Detect which cell encompasses the target text, then output its [X, Y] center coordinate. 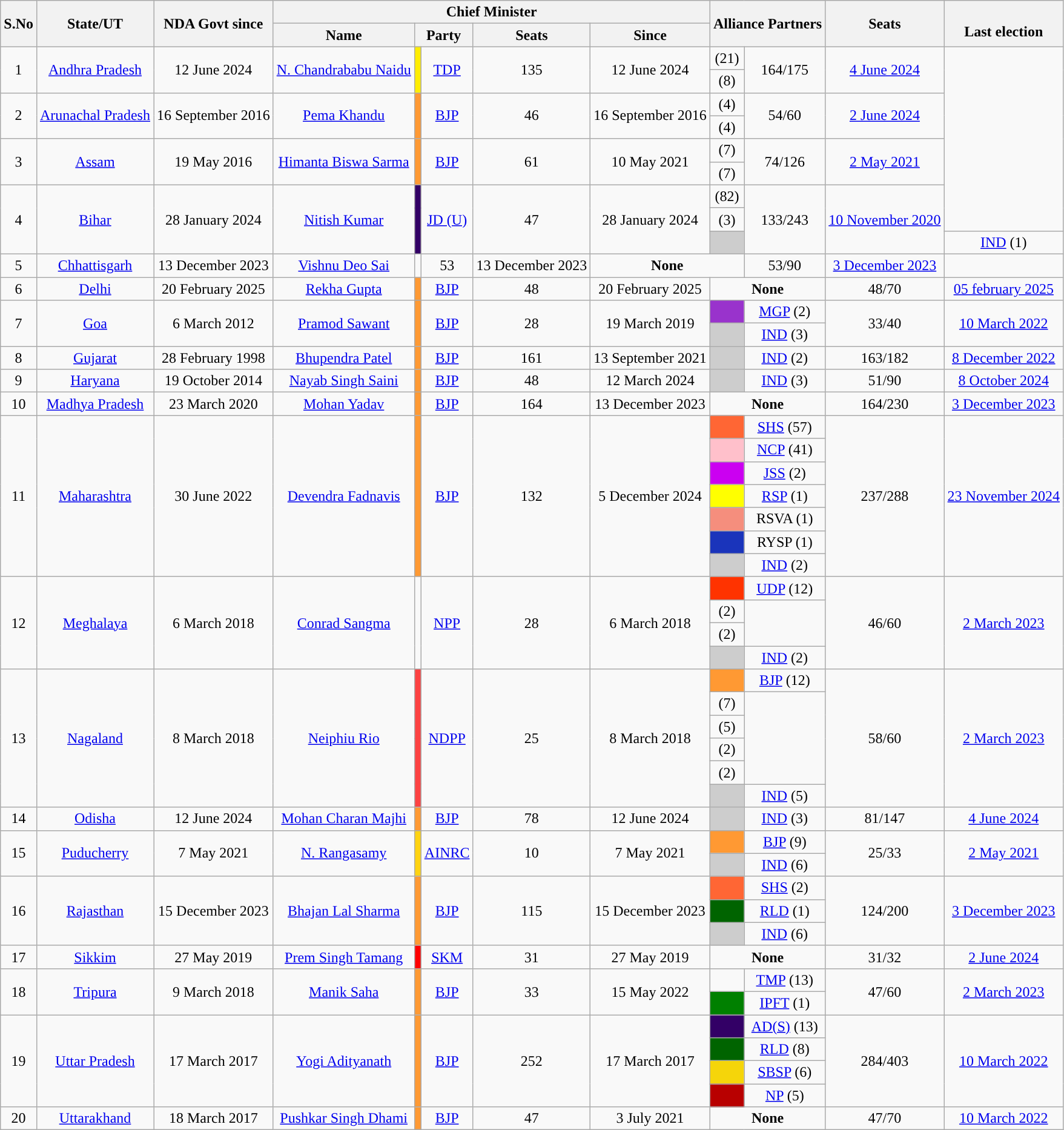
S.No [19, 24]
RYSP (1) [785, 542]
163/182 [885, 358]
Puducherry [94, 853]
15 May 2022 [650, 991]
3 July 2021 [650, 1118]
IND (5) [785, 796]
6 [19, 289]
Chief Minister [492, 12]
Vishnu Deo Sai [344, 265]
Pramod Sawant [344, 323]
46/60 [885, 623]
31 [532, 957]
115 [532, 911]
16 [19, 911]
Neiphiu Rio [344, 738]
SBSP (6) [785, 1072]
TDP [447, 70]
135 [532, 70]
NP (5) [785, 1095]
164 [532, 404]
Party [443, 35]
25 [532, 738]
SHS (57) [785, 427]
161 [532, 358]
Sikkim [94, 957]
Odisha [94, 819]
Haryana [94, 381]
11 [19, 496]
Manik Saha [344, 991]
47/70 [885, 1118]
6 March 2012 [214, 323]
Pema Khandu [344, 116]
Meghalaya [94, 623]
Rajasthan [94, 911]
Yogi Adityanath [344, 1061]
53/90 [785, 265]
AINRC [447, 853]
252 [532, 1061]
NPP [447, 623]
8 October 2024 [1003, 381]
(5) [727, 727]
4 [19, 219]
1 [19, 70]
MGP (2) [785, 312]
23 November 2024 [1003, 496]
18 March 2017 [214, 1118]
23 March 2020 [214, 404]
46 [532, 116]
N. Rangasamy [344, 853]
51/90 [885, 381]
Nagaland [94, 738]
Gujarat [94, 358]
124/200 [885, 911]
81/147 [885, 819]
AD(S) (13) [785, 1026]
284/403 [885, 1061]
Conrad Sangma [344, 623]
Himanta Biswa Sarma [344, 162]
Alliance Partners [767, 24]
237/288 [885, 496]
Last election [1003, 24]
164/175 [785, 70]
Since [650, 35]
9 [19, 381]
19 March 2019 [650, 323]
33/40 [885, 323]
18 [19, 991]
33 [532, 991]
19 October 2014 [214, 381]
(3) [727, 219]
8 [19, 358]
10 November 2020 [885, 219]
12 [19, 623]
7 [19, 323]
74/126 [785, 162]
Andhra Pradesh [94, 70]
Maharashtra [94, 496]
Delhi [94, 289]
TMP (13) [785, 980]
2 [19, 116]
31/32 [885, 957]
Name [344, 35]
Arunachal Pradesh [94, 116]
54/60 [785, 116]
Bhupendra Patel [344, 358]
SHS (2) [785, 888]
9 March 2018 [214, 991]
SKM [447, 957]
Goa [94, 323]
NCP (41) [785, 450]
3 [19, 162]
RLD (1) [785, 911]
Mohan Yadav [344, 404]
Bhajan Lal Sharma [344, 911]
164/230 [885, 404]
Devendra Fadnavis [344, 496]
14 [19, 819]
UDP (12) [785, 588]
132 [532, 496]
NDPP [447, 738]
JD (U) [447, 219]
N. Chandrababu Naidu [344, 70]
(8) [727, 81]
17 [19, 957]
133/243 [785, 219]
RLD (8) [785, 1049]
Nitish Kumar [344, 219]
(21) [727, 58]
25/33 [885, 853]
(82) [727, 196]
58/60 [885, 738]
5 [19, 265]
IPFT (1) [785, 1003]
12 March 2024 [650, 381]
Uttarakhand [94, 1118]
State/UT [94, 24]
Pushkar Singh Dhami [344, 1118]
53 [447, 265]
Uttar Pradesh [94, 1061]
Mohan Charan Majhi [344, 819]
BJP (12) [785, 681]
Chhattisgarh [94, 265]
13 [19, 738]
28 February 1998 [214, 358]
30 June 2022 [214, 496]
20 [19, 1118]
RSVA (1) [785, 519]
61 [532, 162]
IND (1) [1003, 242]
19 May 2016 [214, 162]
78 [532, 819]
RSP (1) [785, 496]
Madhya Pradesh [94, 404]
19 [19, 1061]
8 December 2022 [1003, 358]
47/60 [885, 991]
NDA Govt since [214, 24]
48/70 [885, 289]
BJP (9) [785, 842]
05 february 2025 [1003, 289]
5 December 2024 [650, 496]
10 May 2021 [650, 162]
Nayab Singh Saini [344, 381]
Rekha Gupta [344, 289]
Assam [94, 162]
JSS (2) [785, 473]
Tripura [94, 991]
Prem Singh Tamang [344, 957]
13 September 2021 [650, 358]
Bihar [94, 219]
15 [19, 853]
